Return the (x, y) coordinate for the center point of the cell that contains the specified text.  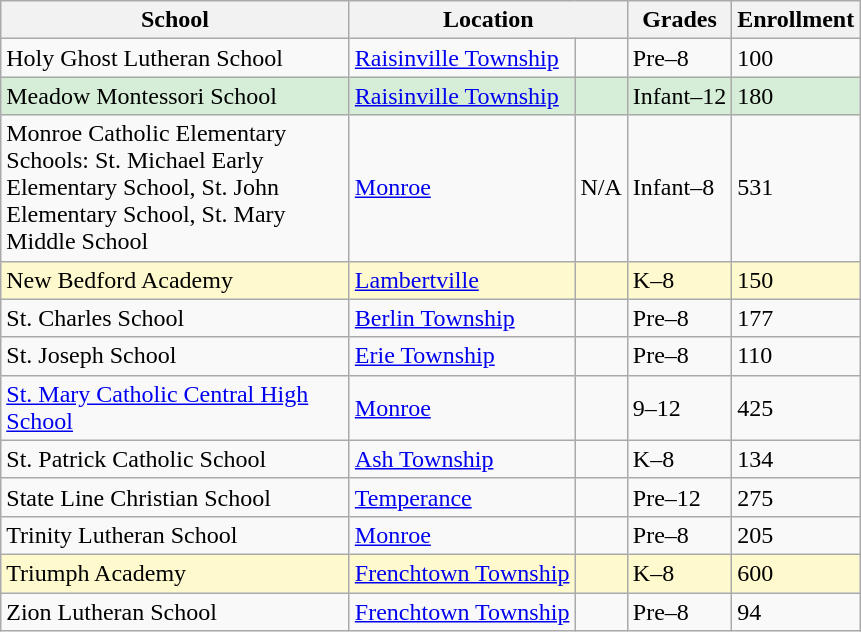
Pre–12 (679, 497)
600 (796, 573)
Temperance (462, 497)
St. Patrick Catholic School (176, 459)
State Line Christian School (176, 497)
Berlin Township (462, 318)
School (176, 20)
Enrollment (796, 20)
Zion Lutheran School (176, 611)
N/A (601, 188)
Erie Township (462, 356)
Trinity Lutheran School (176, 535)
180 (796, 96)
St. Mary Catholic Central High School (176, 408)
150 (796, 280)
Meadow Montessori School (176, 96)
New Bedford Academy (176, 280)
100 (796, 58)
110 (796, 356)
St. Joseph School (176, 356)
Ash Township (462, 459)
275 (796, 497)
134 (796, 459)
St. Charles School (176, 318)
Location (488, 20)
94 (796, 611)
531 (796, 188)
Monroe Catholic Elementary Schools: St. Michael Early Elementary School, St. John Elementary School, St. Mary Middle School (176, 188)
Holy Ghost Lutheran School (176, 58)
Grades (679, 20)
425 (796, 408)
Triumph Academy (176, 573)
Infant–8 (679, 188)
Lambertville (462, 280)
Infant–12 (679, 96)
205 (796, 535)
9–12 (679, 408)
177 (796, 318)
